Pinpoint the cell where the given text exists, returning its [x, y] midpoint coordinate. 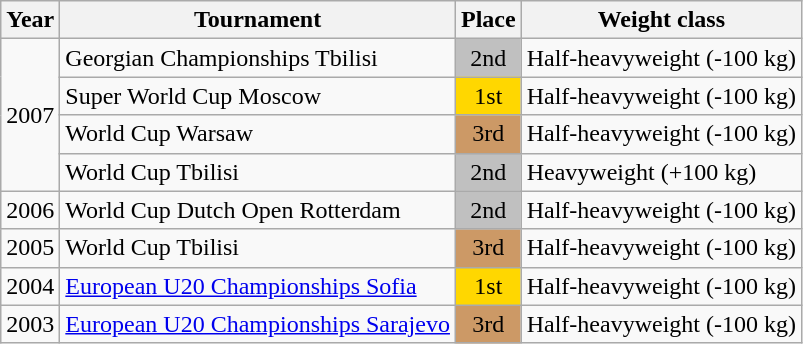
Place [488, 20]
2006 [30, 210]
2004 [30, 286]
World Cup Warsaw [258, 134]
Georgian Championships Tbilisi [258, 58]
World Cup Dutch Open Rotterdam [258, 210]
European U20 Championships Sofia [258, 286]
Super World Cup Moscow [258, 96]
2007 [30, 115]
2003 [30, 324]
Year [30, 20]
Weight class [661, 20]
Heavyweight (+100 kg) [661, 172]
2005 [30, 248]
Tournament [258, 20]
European U20 Championships Sarajevo [258, 324]
